Find where the given text appears and provide that cell's center as (x, y) coordinate. 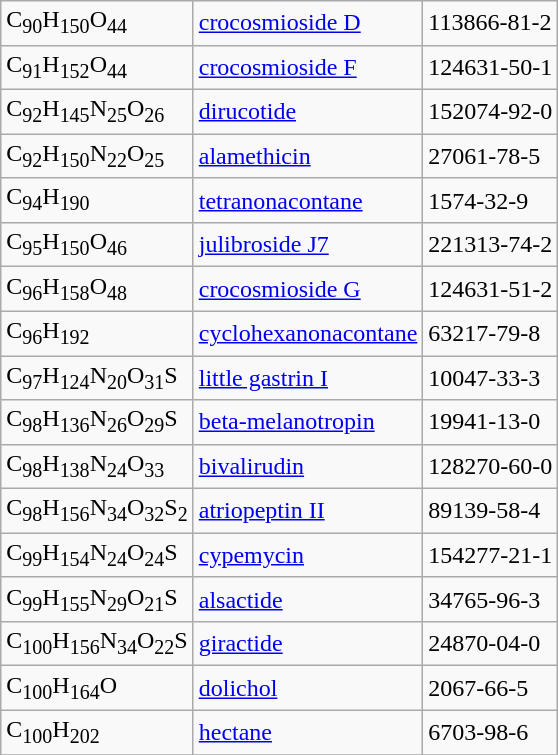
128270-60-0 (490, 466)
beta-melanotropin (308, 422)
dolichol (308, 688)
63217-79-8 (490, 333)
6703-98-6 (490, 732)
C100H164O (97, 688)
34765-96-3 (490, 599)
julibroside J7 (308, 244)
crocosmioside G (308, 289)
little gastrin I (308, 378)
113866-81-2 (490, 23)
124631-50-1 (490, 67)
C92H145N25O26 (97, 111)
C97H124N20O31S (97, 378)
C98H138N24O33 (97, 466)
dirucotide (308, 111)
89139-58-4 (490, 511)
24870-04-0 (490, 644)
C99H155N29O21S (97, 599)
C90H150O44 (97, 23)
C98H136N26O29S (97, 422)
10047-33-3 (490, 378)
C96H158O48 (97, 289)
27061-78-5 (490, 156)
C100H202 (97, 732)
152074-92-0 (490, 111)
C95H150O46 (97, 244)
1574-32-9 (490, 200)
C92H150N22O25 (97, 156)
cypemycin (308, 555)
bivalirudin (308, 466)
C94H190 (97, 200)
alamethicin (308, 156)
19941-13-0 (490, 422)
C100H156N34O22S (97, 644)
154277-21-1 (490, 555)
124631-51-2 (490, 289)
crocosmioside F (308, 67)
2067-66-5 (490, 688)
C91H152O44 (97, 67)
hectane (308, 732)
C98H156N34O32S2 (97, 511)
C96H192 (97, 333)
221313-74-2 (490, 244)
C99H154N24O24S (97, 555)
alsactide (308, 599)
crocosmioside D (308, 23)
cyclohexanonacontane (308, 333)
atriopeptin II (308, 511)
giractide (308, 644)
tetranonacontane (308, 200)
